Output the (X, Y) coordinate of the center of the cell containing the given text.  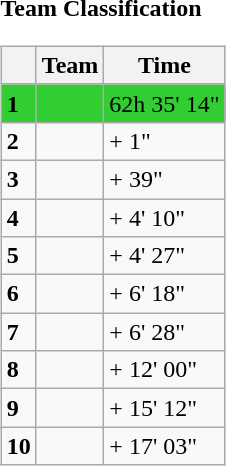
Team (70, 65)
5 (18, 256)
+ 4' 27" (164, 256)
7 (18, 332)
+ 6' 28" (164, 332)
2 (18, 141)
+ 17' 03" (164, 446)
Time (164, 65)
+ 15' 12" (164, 408)
+ 12' 00" (164, 370)
+ 1" (164, 141)
+ 39" (164, 179)
6 (18, 294)
10 (18, 446)
62h 35' 14" (164, 103)
1 (18, 103)
3 (18, 179)
9 (18, 408)
+ 6' 18" (164, 294)
+ 4' 10" (164, 217)
8 (18, 370)
4 (18, 217)
